Locate the cell with the specified text and output its [x, y] center coordinate. 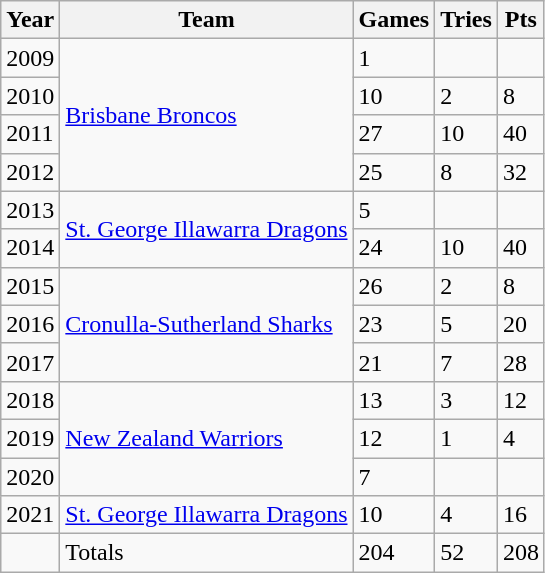
25 [394, 172]
23 [394, 324]
20 [520, 324]
21 [394, 362]
13 [394, 400]
32 [520, 172]
2011 [30, 134]
2013 [30, 210]
Totals [206, 553]
2015 [30, 286]
52 [466, 553]
2014 [30, 248]
2021 [30, 515]
16 [520, 515]
2020 [30, 477]
2017 [30, 362]
New Zealand Warriors [206, 438]
2018 [30, 400]
204 [394, 553]
Team [206, 20]
2010 [30, 96]
Year [30, 20]
27 [394, 134]
Pts [520, 20]
2016 [30, 324]
24 [394, 248]
28 [520, 362]
Tries [466, 20]
2012 [30, 172]
Games [394, 20]
2019 [30, 438]
26 [394, 286]
Cronulla-Sutherland Sharks [206, 324]
3 [466, 400]
2009 [30, 58]
Brisbane Broncos [206, 115]
208 [520, 553]
